Capture the cell that displays the provided text and extract its [X, Y] central coordinate. 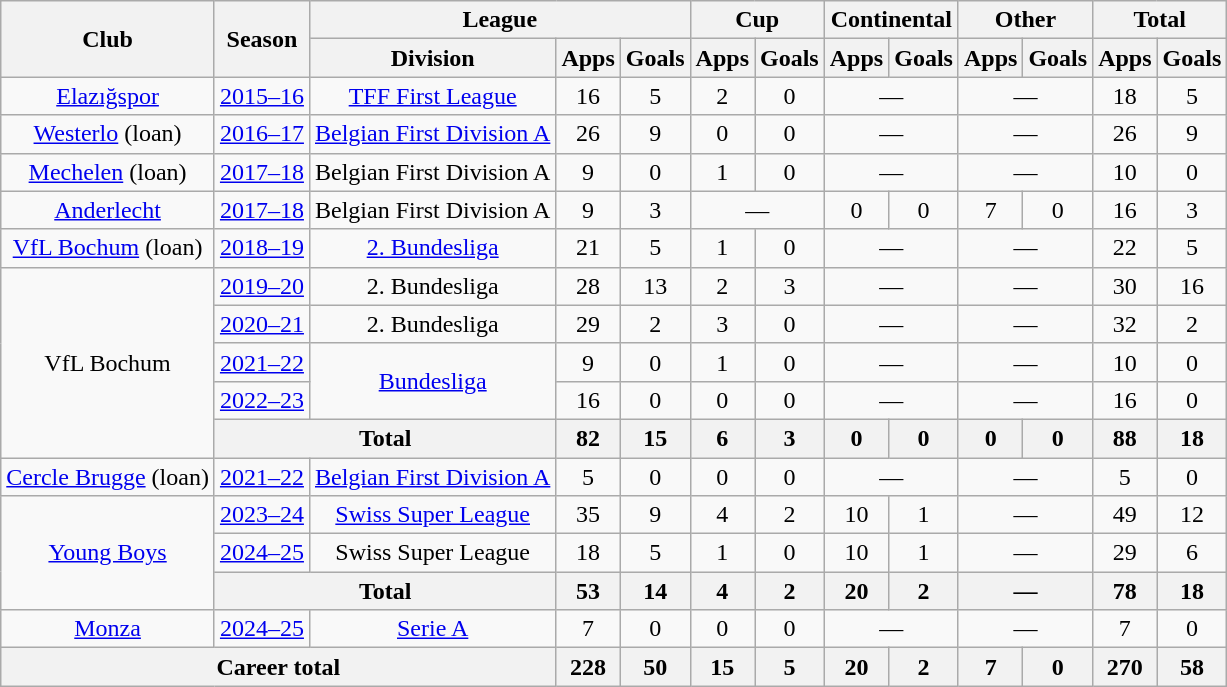
2022–23 [262, 400]
21 [588, 248]
82 [588, 438]
28 [588, 286]
Division [432, 58]
270 [1125, 667]
Cercle Brugge (loan) [108, 477]
13 [655, 286]
2023–24 [262, 515]
2016–17 [262, 134]
12 [1192, 515]
2015–16 [262, 96]
Career total [278, 667]
58 [1192, 667]
49 [1125, 515]
Continental [891, 20]
Bundesliga [432, 381]
228 [588, 667]
53 [588, 591]
50 [655, 667]
2020–21 [262, 324]
88 [1125, 438]
14 [655, 591]
32 [1125, 324]
Season [262, 39]
VfL Bochum (loan) [108, 248]
Young Boys [108, 553]
Westerlo (loan) [108, 134]
Cup [757, 20]
Elazığspor [108, 96]
30 [1125, 286]
35 [588, 515]
Other [1025, 20]
Monza [108, 629]
Serie A [432, 629]
2019–20 [262, 286]
2018–19 [262, 248]
TFF First League [432, 96]
Club [108, 39]
Anderlecht [108, 210]
22 [1125, 248]
League [500, 20]
VfL Bochum [108, 362]
78 [1125, 591]
Mechelen (loan) [108, 172]
